Return [X, Y] of the center of cell containing provided text 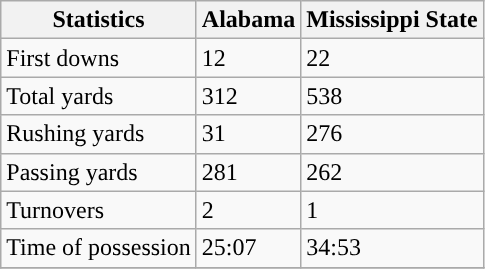
Mississippi State [392, 20]
2 [248, 210]
Time of possession [99, 248]
538 [392, 96]
Alabama [248, 20]
Passing yards [99, 172]
22 [392, 58]
Statistics [99, 20]
34:53 [392, 248]
Turnovers [99, 210]
276 [392, 134]
262 [392, 172]
Rushing yards [99, 134]
312 [248, 96]
12 [248, 58]
1 [392, 210]
First downs [99, 58]
25:07 [248, 248]
31 [248, 134]
281 [248, 172]
Total yards [99, 96]
